For the text-containing cell, return its midpoint in (X, Y) coordinate format. 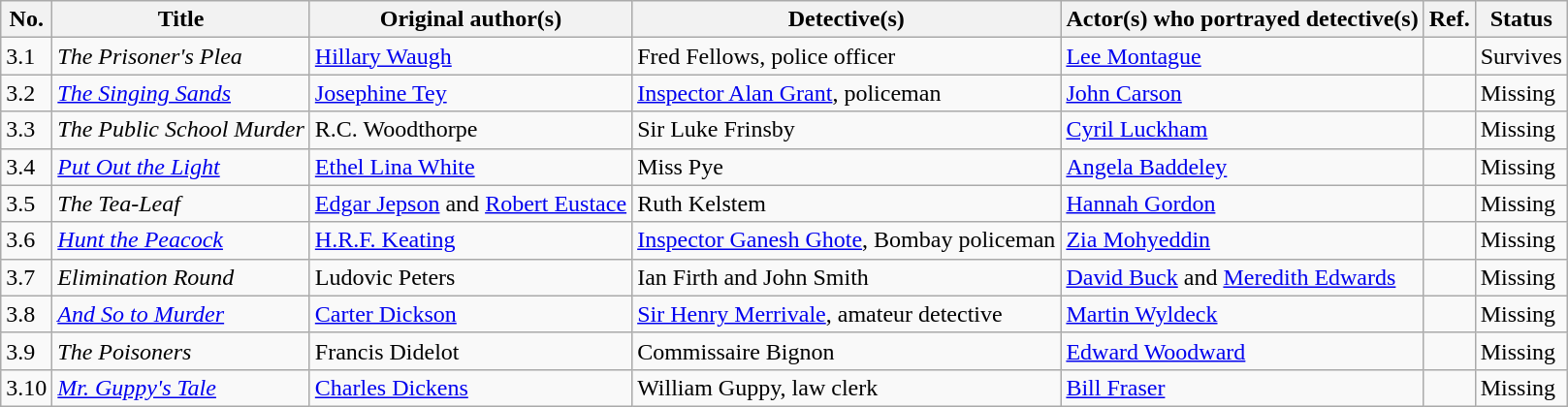
The Poisoners (180, 351)
Fred Fellows, police officer (847, 56)
Sir Henry Merrivale, amateur detective (847, 314)
H.R.F. Keating (470, 240)
Zia Mohyeddin (1242, 240)
Hannah Gordon (1242, 203)
3.4 (27, 167)
Edward Woodward (1242, 351)
Carter Dickson (470, 314)
Detective(s) (847, 19)
Francis Didelot (470, 351)
Inspector Alan Grant, policeman (847, 93)
Survives (1520, 56)
And So to Murder (180, 314)
3.8 (27, 314)
Ian Firth and John Smith (847, 277)
The Tea-Leaf (180, 203)
Charles Dickens (470, 388)
The Public School Murder (180, 130)
Hunt the Peacock (180, 240)
Josephine Tey (470, 93)
Original author(s) (470, 19)
The Singing Sands (180, 93)
3.3 (27, 130)
3.5 (27, 203)
3.2 (27, 93)
Commissaire Bignon (847, 351)
Actor(s) who portrayed detective(s) (1242, 19)
David Buck and Meredith Edwards (1242, 277)
Sir Luke Frinsby (847, 130)
Elimination Round (180, 277)
Martin Wyldeck (1242, 314)
Ethel Lina White (470, 167)
John Carson (1242, 93)
Ref. (1449, 19)
Angela Baddeley (1242, 167)
Inspector Ganesh Ghote, Bombay policeman (847, 240)
3.1 (27, 56)
Ludovic Peters (470, 277)
3.7 (27, 277)
Lee Montague (1242, 56)
Bill Fraser (1242, 388)
The Prisoner's Plea (180, 56)
Cyril Luckham (1242, 130)
William Guppy, law clerk (847, 388)
Miss Pye (847, 167)
Hillary Waugh (470, 56)
Put Out the Light (180, 167)
3.10 (27, 388)
Ruth Kelstem (847, 203)
Mr. Guppy's Tale (180, 388)
R.C. Woodthorpe (470, 130)
3.6 (27, 240)
No. (27, 19)
Status (1520, 19)
Edgar Jepson and Robert Eustace (470, 203)
3.9 (27, 351)
Title (180, 19)
